Pinpoint the cell where the given text exists, returning its (X, Y) midpoint coordinate. 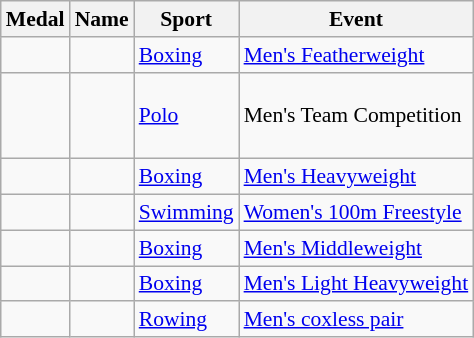
Men's coxless pair (356, 320)
Men's Light Heavyweight (356, 284)
Name (102, 19)
Men's Middleweight (356, 248)
Men's Featherweight (356, 55)
Men's Heavyweight (356, 177)
Event (356, 19)
Rowing (186, 320)
Swimming (186, 213)
Women's 100m Freestyle (356, 213)
Sport (186, 19)
Men's Team Competition (356, 116)
Medal (36, 19)
Polo (186, 116)
